Search for the cell housing the specified text and yield its (X, Y) center coordinate. 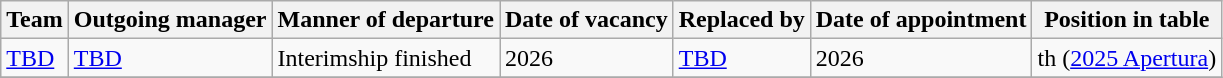
Outgoing manager (170, 20)
Date of appointment (921, 20)
Date of vacancy (587, 20)
Position in table (1127, 20)
Manner of departure (386, 20)
th (2025 Apertura) (1127, 58)
Team (35, 20)
Replaced by (742, 20)
Interimship finished (386, 58)
